Scan for the cell matching the given text and deliver its (x, y) coordinate at center. 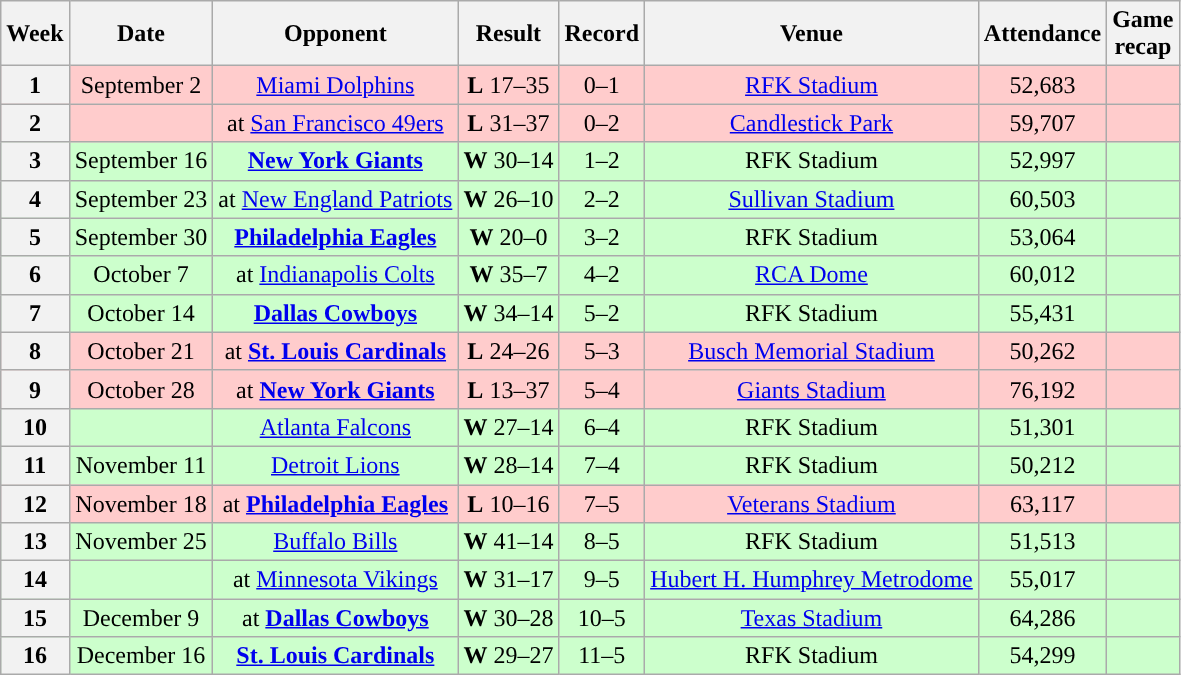
St. Louis Cardinals (336, 656)
L 31–37 (508, 123)
7–5 (602, 503)
59,707 (1042, 123)
L 13–37 (508, 389)
1–2 (602, 161)
December 16 (141, 656)
11–5 (602, 656)
60,012 (1042, 275)
9 (35, 389)
Dallas Cowboys (336, 313)
5–3 (602, 351)
76,192 (1042, 389)
Veterans Stadium (812, 503)
at New England Patriots (336, 199)
W 29–27 (508, 656)
7–4 (602, 465)
50,212 (1042, 465)
September 30 (141, 237)
51,513 (1042, 542)
51,301 (1042, 427)
W 31–17 (508, 580)
5–2 (602, 313)
13 (35, 542)
L 24–26 (508, 351)
2 (35, 123)
Attendance (1042, 34)
November 11 (141, 465)
0–2 (602, 123)
September 16 (141, 161)
W 35–7 (508, 275)
at St. Louis Cardinals (336, 351)
W 34–14 (508, 313)
W 41–14 (508, 542)
6–4 (602, 427)
October 21 (141, 351)
14 (35, 580)
12 (35, 503)
Opponent (336, 34)
Record (602, 34)
55,431 (1042, 313)
Giants Stadium (812, 389)
1 (35, 85)
5 (35, 237)
September 23 (141, 199)
54,299 (1042, 656)
W 30–14 (508, 161)
at Dallas Cowboys (336, 618)
at Philadelphia Eagles (336, 503)
Miami Dolphins (336, 85)
Date (141, 34)
2–2 (602, 199)
64,286 (1042, 618)
9–5 (602, 580)
Candlestick Park (812, 123)
Venue (812, 34)
63,117 (1042, 503)
W 26–10 (508, 199)
December 9 (141, 618)
Hubert H. Humphrey Metrodome (812, 580)
0–1 (602, 85)
4–2 (602, 275)
11 (35, 465)
October 7 (141, 275)
Philadelphia Eagles (336, 237)
15 (35, 618)
3–2 (602, 237)
50,262 (1042, 351)
Detroit Lions (336, 465)
October 28 (141, 389)
3 (35, 161)
Atlanta Falcons (336, 427)
Busch Memorial Stadium (812, 351)
Sullivan Stadium (812, 199)
September 2 (141, 85)
Gamerecap (1143, 34)
RCA Dome (812, 275)
10 (35, 427)
W 27–14 (508, 427)
Week (35, 34)
16 (35, 656)
November 18 (141, 503)
52,683 (1042, 85)
8 (35, 351)
10–5 (602, 618)
November 25 (141, 542)
Buffalo Bills (336, 542)
at San Francisco 49ers (336, 123)
Result (508, 34)
at Minnesota Vikings (336, 580)
W 28–14 (508, 465)
6 (35, 275)
52,997 (1042, 161)
October 14 (141, 313)
5–4 (602, 389)
4 (35, 199)
8–5 (602, 542)
Texas Stadium (812, 618)
at Indianapolis Colts (336, 275)
60,503 (1042, 199)
W 20–0 (508, 237)
at New York Giants (336, 389)
L 10–16 (508, 503)
7 (35, 313)
L 17–35 (508, 85)
New York Giants (336, 161)
W 30–28 (508, 618)
53,064 (1042, 237)
55,017 (1042, 580)
